From the cell containing the given text, extract its center point as (x, y) coordinate. 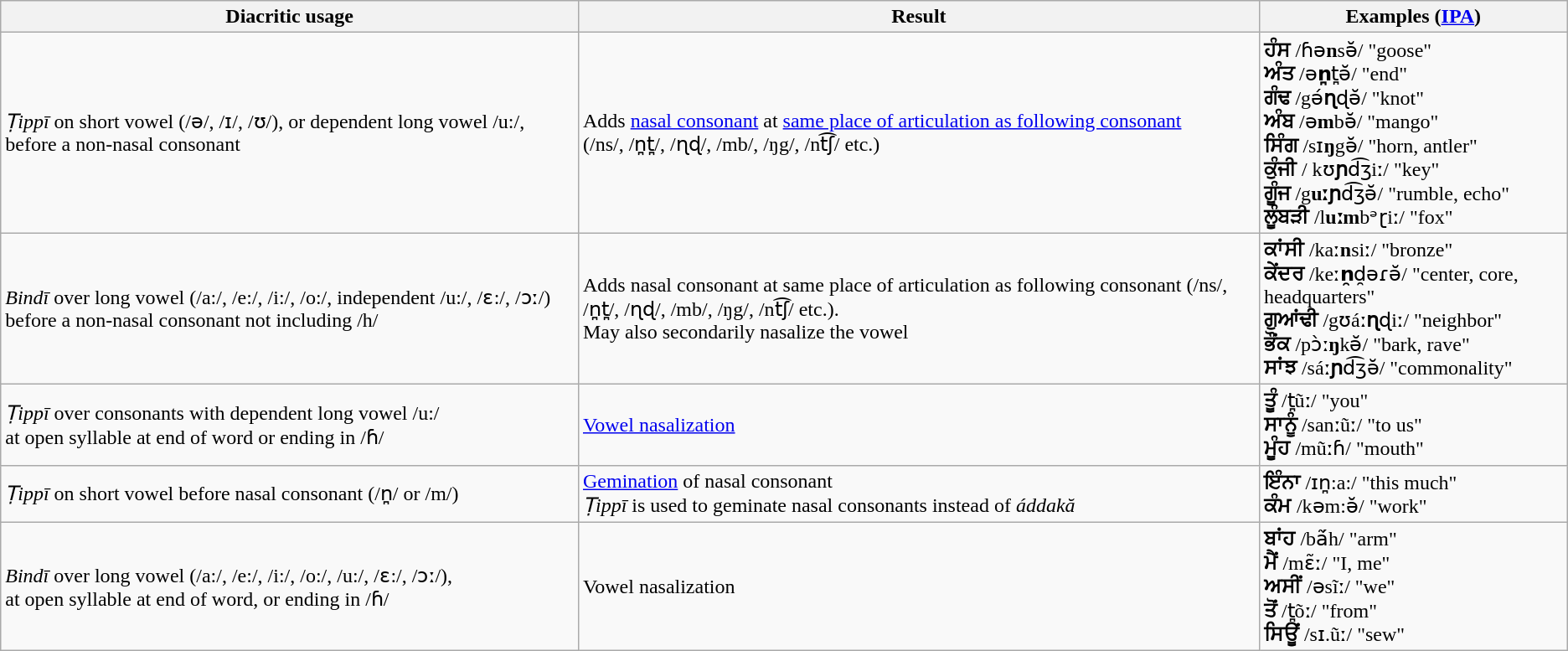
Gemination of nasal consonantṬippī is used to geminate nasal consonants instead of áddakă (918, 493)
Ṭippī on short vowel (/ə/, /ɪ/, /ʊ/), or dependent long vowel /u:/, before a non-nasal consonant (290, 132)
Result (918, 17)
Bindī over long vowel (/a:/, /e:/, /i:/, /o:/, independent /u:/, /ɛ:/, /ɔː/)before a non-nasal consonant not including /h/ (290, 308)
Diacritic usage (290, 17)
ਬਾਂਹ /bã́h/ "arm"ਮੈਂ /mɛ̃ː/ "I, me"ਅਸੀਂ /əsĩː/ "we"ਤੋਂ /t̪õː/ "from"ਸਿਊਂ /sɪ.ũː/ "sew" (1413, 586)
Ṭippī on short vowel before nasal consonant (/n̪/ or /m/) (290, 493)
Bindī over long vowel (/a:/, /e:/, /i:/, /o:/, /u:/, /ɛ:/, /ɔː/),at open syllable at end of word, or ending in /ɦ/ (290, 586)
Adds nasal consonant at same place of articulation as following consonant (/ns/, /n̪t̪/, /ɳɖ/, /mb/, /ŋg/, /nt͡ʃ/ etc.) (918, 132)
Examples (IPA) (1413, 17)
ਤੂੰ /t̪ũː/ "you"ਸਾਨੂੰ /sanːũː/ "to us"ਮੂੰਹ /mũːɦ/ "mouth" (1413, 424)
Ṭippī over consonants with dependent long vowel /u:/at open syllable at end of word or ending in /ɦ/ (290, 424)
ਇੰਨਾ /ɪn̪:a:/ "this much"ਕੰਮ /kəm:ə̆/ "work" (1413, 493)
